Locate the cell with the specified text and output its [X, Y] center coordinate. 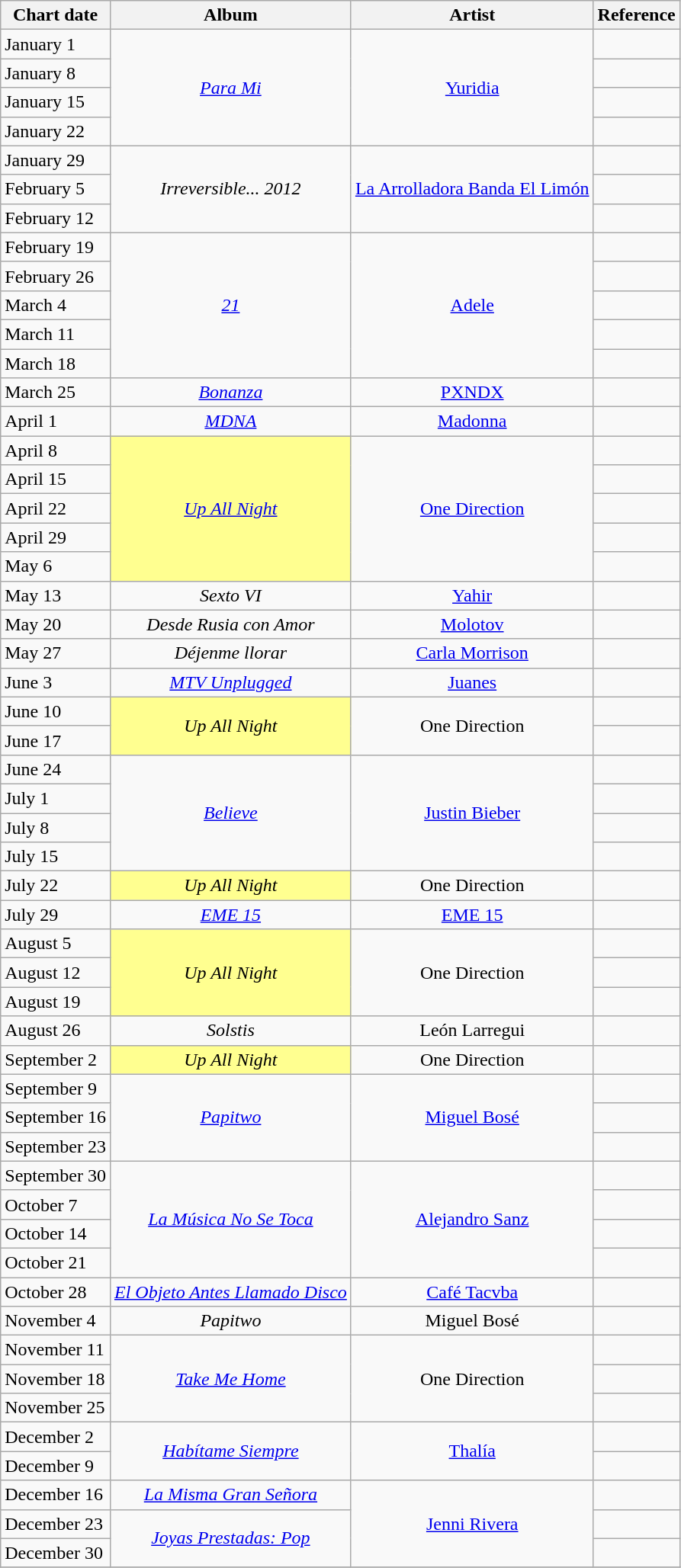
León Larregui [472, 1031]
December 16 [56, 1495]
December 23 [56, 1524]
June 17 [56, 740]
August 19 [56, 1002]
Believe [230, 813]
Bonanza [230, 393]
February 19 [56, 247]
February 5 [56, 189]
Joyas Prestadas: Pop [230, 1538]
August 12 [56, 973]
Desde Rusia con Amor [230, 624]
Thalía [472, 1451]
Café Tacvba [472, 1292]
August 26 [56, 1031]
September 30 [56, 1175]
November 18 [56, 1379]
January 1 [56, 44]
July 22 [56, 886]
PXNDX [472, 393]
September 2 [56, 1060]
June 10 [56, 711]
Molotov [472, 624]
June 3 [56, 682]
April 15 [56, 479]
Para Mi [230, 88]
Alejandro Sanz [472, 1219]
October 21 [56, 1262]
January 8 [56, 73]
Habítame Siempre [230, 1451]
April 29 [56, 537]
October 14 [56, 1233]
La Arrolladora Banda El Limón [472, 189]
Juanes [472, 682]
Justin Bieber [472, 813]
October 7 [56, 1204]
Yahir [472, 595]
Yuridia [472, 88]
Jenni Rivera [472, 1524]
MDNA [230, 422]
Solstis [230, 1031]
Album [230, 15]
January 15 [56, 102]
El Objeto Antes Llamado Disco [230, 1292]
Adele [472, 305]
July 1 [56, 798]
July 15 [56, 857]
La Música No Se Toca [230, 1219]
Artist [472, 15]
Reference [636, 15]
December 9 [56, 1466]
August 5 [56, 944]
March 11 [56, 334]
January 22 [56, 131]
Take Me Home [230, 1379]
September 23 [56, 1146]
March 18 [56, 364]
May 13 [56, 595]
April 1 [56, 422]
May 27 [56, 653]
Carla Morrison [472, 653]
July 29 [56, 915]
Irreversible... 2012 [230, 189]
21 [230, 305]
January 29 [56, 160]
March 4 [56, 305]
June 24 [56, 769]
February 12 [56, 218]
November 25 [56, 1408]
MTV Unplugged [230, 682]
April 8 [56, 451]
October 28 [56, 1292]
Chart date [56, 15]
May 6 [56, 566]
September 9 [56, 1089]
April 22 [56, 508]
December 2 [56, 1437]
February 26 [56, 276]
May 20 [56, 624]
La Misma Gran Señora [230, 1495]
July 8 [56, 827]
Madonna [472, 422]
Déjenme llorar [230, 653]
November 4 [56, 1321]
March 25 [56, 393]
Sexto VI [230, 595]
September 16 [56, 1117]
November 11 [56, 1350]
December 30 [56, 1553]
